Determine the (x, y) coordinate at the center of the cell enclosing the given text.  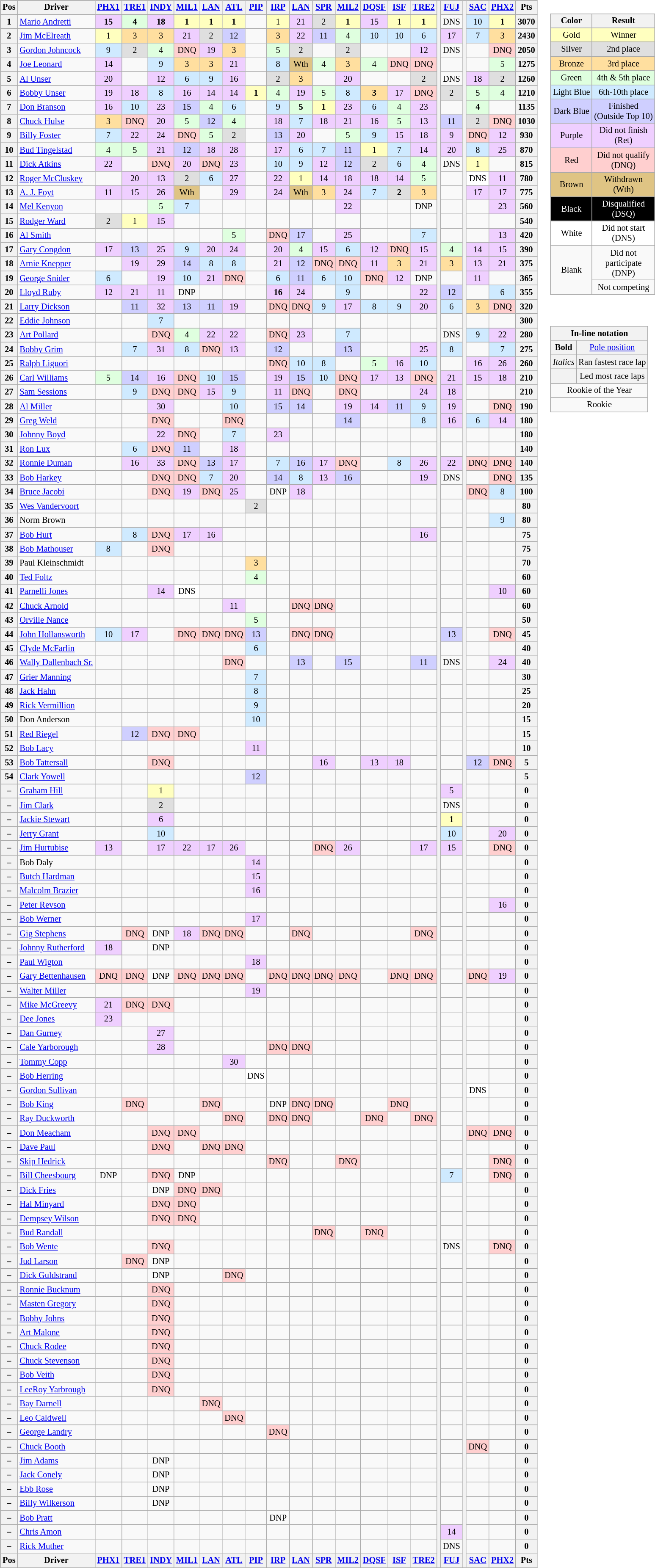
Clyde McFarlin (56, 649)
Wes Vandervoort (56, 506)
Red Riegel (56, 734)
41 (9, 592)
Bob Lacy (56, 748)
Withdrawn(Wth) (623, 185)
Eddie Johnson (56, 321)
Leo Caldwell (56, 1418)
Malcolm Brazier (56, 891)
George Snider (56, 278)
2050 (526, 50)
White (572, 233)
Silver (572, 49)
In-line notation (600, 334)
Dempsey Wilson (56, 1218)
Color (572, 21)
46 (9, 663)
3070 (526, 22)
Bay Darnell (56, 1404)
Billy Wilkerson (56, 1504)
Dave Paul (56, 1147)
52 (9, 748)
Rookie (600, 405)
Did not qualify(DNQ) (623, 160)
Tommy Copp (56, 1062)
51 (9, 734)
775 (526, 193)
Don Branson (56, 107)
54 (9, 777)
Finished(Outside Top 10) (623, 111)
Bob Hurt (56, 535)
Disqualified(DSQ) (623, 209)
Chuck Hulse (56, 121)
Johnny Rutherford (56, 948)
300 (526, 321)
Greg Weld (56, 421)
Paul Wigton (56, 962)
Pole position (612, 348)
Jim Hurtubise (56, 848)
Mel Kenyon (56, 207)
39 (9, 563)
Bobby Johns (56, 1318)
6th-10th place (623, 92)
Mike McGreevy (56, 1005)
190 (526, 406)
Graham Hill (56, 791)
Parnelli Jones (56, 592)
43 (9, 620)
Did notparticipate(DNP) (623, 263)
Jim Adams (56, 1461)
Gold (572, 35)
870 (526, 150)
George Landry (56, 1432)
Orville Nance (56, 620)
Billy Foster (56, 136)
Bronze (572, 63)
42 (9, 606)
560 (526, 207)
Bud Randall (56, 1233)
Gordon Johncock (56, 50)
Bob Herring (56, 1076)
Chuck Stevenson (56, 1361)
34 (9, 492)
Al Smith (56, 235)
Bob Tattersall (56, 762)
36 (9, 520)
Al Unser (56, 79)
Gary Congdon (56, 250)
Bill Cheesbourg (56, 1176)
Bold (564, 348)
Paul Kleinschmidt (56, 563)
70 (526, 563)
Grier Manning (56, 677)
38 (9, 549)
Bruce Jacobi (56, 492)
Bob Pratt (56, 1518)
Black (572, 209)
2430 (526, 36)
Bud Tingelstad (56, 150)
Ran fastest race lap (612, 362)
35 (9, 506)
Bobby Unser (56, 93)
48 (9, 691)
Ron Lux (56, 449)
Jud Larson (56, 1261)
Arnie Knepper (56, 264)
Gordon Sullivan (56, 1090)
Did not finish(Ret) (623, 136)
Sam Sessions (56, 392)
Bob King (56, 1104)
Jim McElreath (56, 36)
Skip Hedrick (56, 1162)
135 (526, 478)
Green (572, 78)
1210 (526, 93)
A. J. Foyt (56, 193)
Ronnie Duman (56, 464)
Wally Dallenbach Sr. (56, 663)
Bob Harkey (56, 478)
Dick Atkins (56, 164)
Rick Vermillion (56, 706)
780 (526, 179)
540 (526, 221)
Lloyd Ruby (56, 293)
Bob Daly (56, 862)
Art Malone (56, 1333)
Bob Mathouser (56, 549)
Chuck Rodee (56, 1347)
1275 (526, 64)
280 (526, 335)
Mario Andretti (56, 22)
1260 (526, 79)
44 (9, 635)
Brown (572, 185)
Cale Yarborough (56, 1048)
815 (526, 164)
Dan Gurney (56, 1033)
3rd place (623, 63)
Hal Minyard (56, 1204)
Chris Amon (56, 1532)
Clark Yowell (56, 777)
Chuck Booth (56, 1447)
Joe Leonard (56, 64)
Dee Jones (56, 1019)
Roger McCluskey (56, 179)
260 (526, 364)
Led most race laps (612, 376)
Gary Bettenhausen (56, 976)
53 (9, 762)
2nd place (623, 49)
Bobby Grim (56, 349)
1030 (526, 121)
100 (526, 492)
37 (9, 535)
Ronnie Bucknum (56, 1290)
1135 (526, 107)
Masten Gregory (56, 1304)
365 (526, 278)
Rick Muther (56, 1546)
47 (9, 677)
Larry Dickson (56, 306)
320 (526, 306)
Bob Wente (56, 1247)
Walter Miller (56, 991)
Art Pollard (56, 335)
Did not start(DNS) (623, 233)
Johnny Boyd (56, 435)
Jackie Stewart (56, 820)
Bob Werner (56, 919)
Dick Fries (56, 1190)
LeeRoy Yarbrough (56, 1389)
Chuck Arnold (56, 606)
Light Blue (572, 92)
Result (623, 21)
Blank (572, 270)
Carl Williams (56, 378)
Don Anderson (56, 720)
Ebb Rose (56, 1489)
Rookie of the Year (600, 390)
420 (526, 235)
Peter Revson (56, 905)
Don Meacham (56, 1133)
Jerry Grant (56, 834)
Gig Stephens (56, 933)
390 (526, 250)
Ray Duckworth (56, 1119)
355 (526, 293)
Dick Guldstrand (56, 1275)
4th & 5th place (623, 78)
Ralph Liguori (56, 364)
Jack Conely (56, 1475)
Not competing (623, 287)
Butch Hardman (56, 877)
930 (526, 136)
Dark Blue (572, 111)
275 (526, 349)
Winner (623, 35)
49 (9, 706)
Al Miller (56, 406)
Jim Clark (56, 805)
Red (572, 160)
John Hollansworth (56, 635)
Italics (564, 362)
Purple (572, 136)
Ted Foltz (56, 577)
375 (526, 264)
Bob Veith (56, 1375)
Jack Hahn (56, 691)
Rodger Ward (56, 221)
Norm Brown (56, 520)
